Provide the (x, y) coordinate of the cell's center where the given text is located.  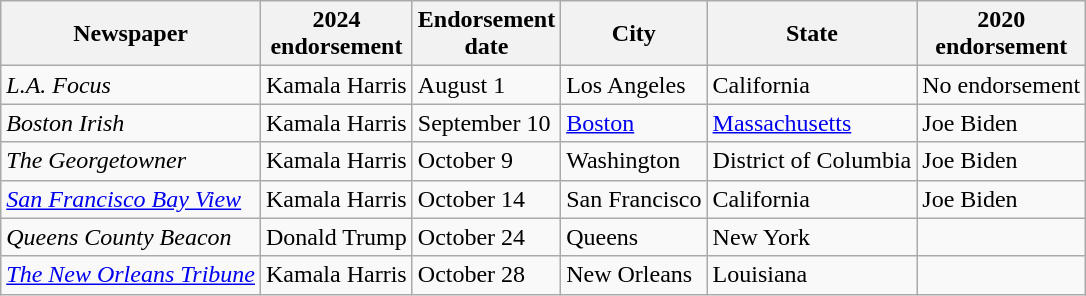
The Georgetowner (131, 161)
District of Columbia (812, 161)
Washington (634, 161)
New York (812, 237)
2020endorsement (1002, 34)
Boston (634, 123)
October 28 (486, 275)
New Orleans (634, 275)
Newspaper (131, 34)
State (812, 34)
San Francisco Bay View (131, 199)
Queens County Beacon (131, 237)
Massachusetts (812, 123)
Endorsementdate (486, 34)
2024endorsement (337, 34)
October 9 (486, 161)
August 1 (486, 85)
No endorsement (1002, 85)
Donald Trump (337, 237)
October 24 (486, 237)
September 10 (486, 123)
Queens (634, 237)
Boston Irish (131, 123)
City (634, 34)
L.A. Focus (131, 85)
Los Angeles (634, 85)
Louisiana (812, 275)
October 14 (486, 199)
San Francisco (634, 199)
The New Orleans Tribune (131, 275)
